Extract the (X, Y) coordinate from the center of the cell holding the provided text.  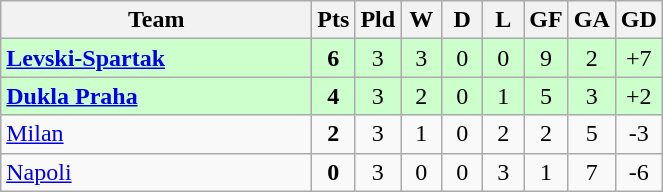
4 (334, 96)
Milan (156, 134)
-3 (638, 134)
D (462, 20)
GF (546, 20)
GD (638, 20)
Pld (378, 20)
GA (592, 20)
Pts (334, 20)
Team (156, 20)
6 (334, 58)
L (504, 20)
+2 (638, 96)
W (422, 20)
7 (592, 172)
Levski-Spartak (156, 58)
Dukla Praha (156, 96)
+7 (638, 58)
-6 (638, 172)
Napoli (156, 172)
9 (546, 58)
